From the cell containing the given text, extract its center point as [x, y] coordinate. 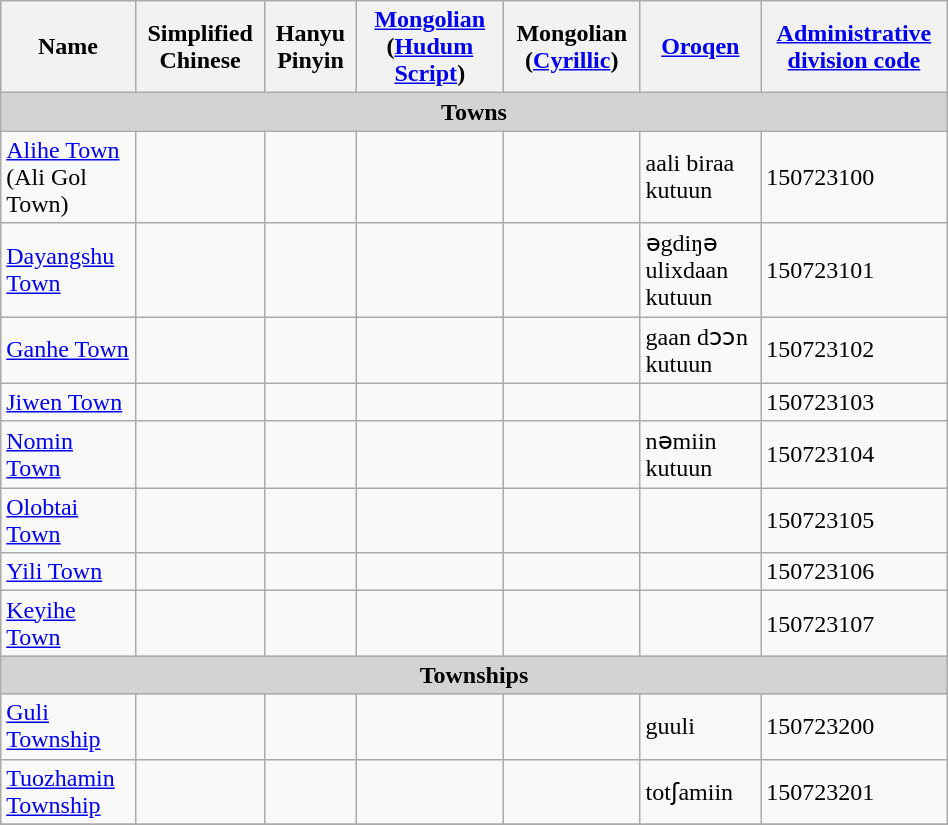
totʃamiin [700, 792]
Mongolian (Cyrillic) [572, 47]
Townships [474, 675]
Guli Township [68, 726]
aali biraa kutuun [700, 177]
Nomin Town [68, 454]
gaan dɔɔn kutuun [700, 350]
Alihe Town(Ali Gol Town) [68, 177]
Keyihe Town [68, 624]
150723107 [854, 624]
Hanyu Pinyin [310, 47]
Yili Town [68, 572]
Towns [474, 112]
Olobtai Town [68, 520]
Oroqen [700, 47]
150723106 [854, 572]
əgdiŋə ulixdaan kutuun [700, 270]
Mongolian (Hudum Script) [430, 47]
150723101 [854, 270]
Tuozhamin Township [68, 792]
150723104 [854, 454]
guuli [700, 726]
Administrative division code [854, 47]
150723102 [854, 350]
150723100 [854, 177]
150723201 [854, 792]
Jiwen Town [68, 402]
nəmiin kutuun [700, 454]
150723200 [854, 726]
Name [68, 47]
Dayangshu Town [68, 270]
150723105 [854, 520]
Ganhe Town [68, 350]
150723103 [854, 402]
Simplified Chinese [200, 47]
